From the cell containing the given text, extract its center point as [X, Y] coordinate. 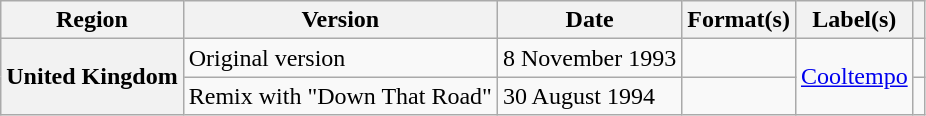
Format(s) [739, 20]
30 August 1994 [589, 96]
Label(s) [854, 20]
United Kingdom [92, 77]
Remix with "Down That Road" [340, 96]
Cooltempo [854, 77]
Region [92, 20]
Date [589, 20]
Version [340, 20]
8 November 1993 [589, 58]
Original version [340, 58]
